Extract the [X, Y] coordinate from the center of the cell holding the provided text.  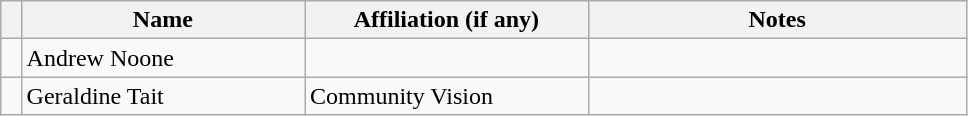
Community Vision [447, 96]
Geraldine Tait [163, 96]
Notes [777, 20]
Name [163, 20]
Andrew Noone [163, 58]
Affiliation (if any) [447, 20]
